Find where the given text appears and provide that cell's center as [x, y] coordinate. 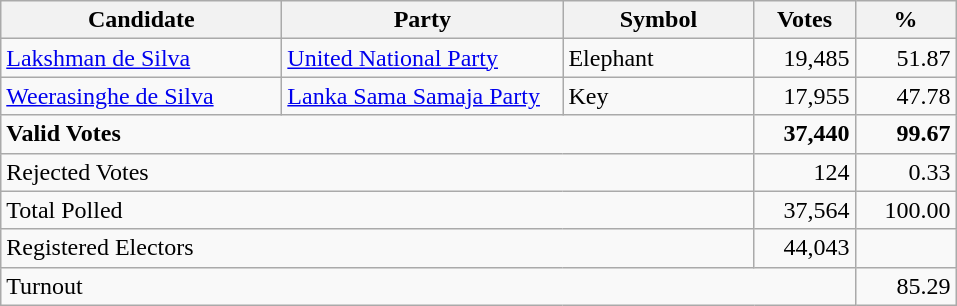
% [906, 20]
Votes [804, 20]
Elephant [658, 58]
19,485 [804, 58]
Rejected Votes [378, 172]
85.29 [906, 286]
Key [658, 96]
44,043 [804, 248]
Lanka Sama Samaja Party [422, 96]
Party [422, 20]
100.00 [906, 210]
Candidate [142, 20]
37,564 [804, 210]
0.33 [906, 172]
Valid Votes [378, 134]
Registered Electors [378, 248]
47.78 [906, 96]
17,955 [804, 96]
United National Party [422, 58]
51.87 [906, 58]
Symbol [658, 20]
Weerasinghe de Silva [142, 96]
Turnout [428, 286]
99.67 [906, 134]
Total Polled [378, 210]
124 [804, 172]
37,440 [804, 134]
Lakshman de Silva [142, 58]
